Locate the cell with the specified text and output its (X, Y) center coordinate. 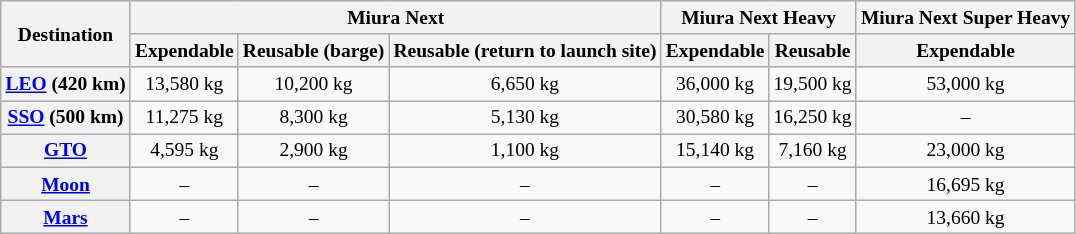
23,000 kg (966, 150)
Reusable (812, 50)
Miura Next Super Heavy (966, 18)
7,160 kg (812, 150)
LEO (420 km) (66, 84)
30,580 kg (715, 118)
1,100 kg (525, 150)
Mars (66, 216)
13,660 kg (966, 216)
Reusable (barge) (314, 50)
16,695 kg (966, 184)
GTO (66, 150)
10,200 kg (314, 84)
36,000 kg (715, 84)
5,130 kg (525, 118)
15,140 kg (715, 150)
Miura Next Heavy (758, 18)
11,275 kg (184, 118)
53,000 kg (966, 84)
8,300 kg (314, 118)
4,595 kg (184, 150)
Miura Next (396, 18)
Reusable (return to launch site) (525, 50)
Destination (66, 34)
6,650 kg (525, 84)
16,250 kg (812, 118)
13,580 kg (184, 84)
Moon (66, 184)
SSO (500 km) (66, 118)
19,500 kg (812, 84)
2,900 kg (314, 150)
